Detect which cell encompasses the target text, then output its (x, y) center coordinate. 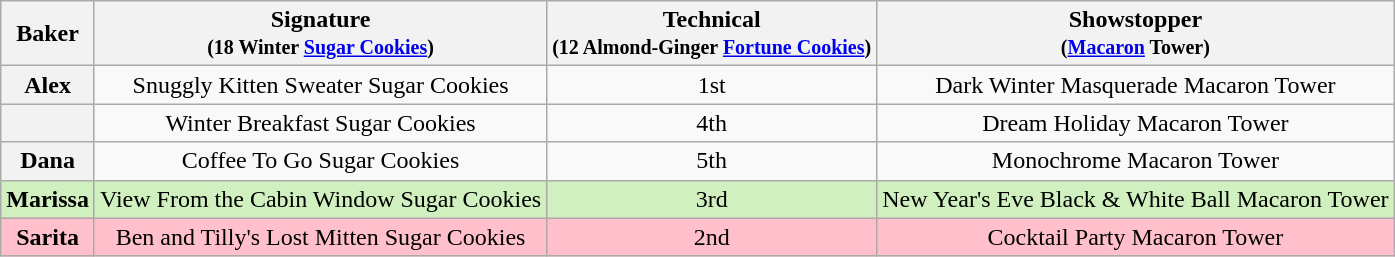
Dream Holiday Macaron Tower (1136, 123)
Signature(18 Winter Sugar Cookies) (320, 34)
Cocktail Party Macaron Tower (1136, 237)
Ben and Tilly's Lost Mitten Sugar Cookies (320, 237)
1st (712, 85)
4th (712, 123)
5th (712, 161)
2nd (712, 237)
Dana (48, 161)
View From the Cabin Window Sugar Cookies (320, 199)
Sarita (48, 237)
New Year's Eve Black & White Ball Macaron Tower (1136, 199)
Technical(12 Almond-Ginger Fortune Cookies) (712, 34)
Coffee To Go Sugar Cookies (320, 161)
Baker (48, 34)
3rd (712, 199)
Alex (48, 85)
Showstopper(Macaron Tower) (1136, 34)
Winter Breakfast Sugar Cookies (320, 123)
Dark Winter Masquerade Macaron Tower (1136, 85)
Snuggly Kitten Sweater Sugar Cookies (320, 85)
Marissa (48, 199)
Monochrome Macaron Tower (1136, 161)
